Locate the cell with the specified text and output its [X, Y] center coordinate. 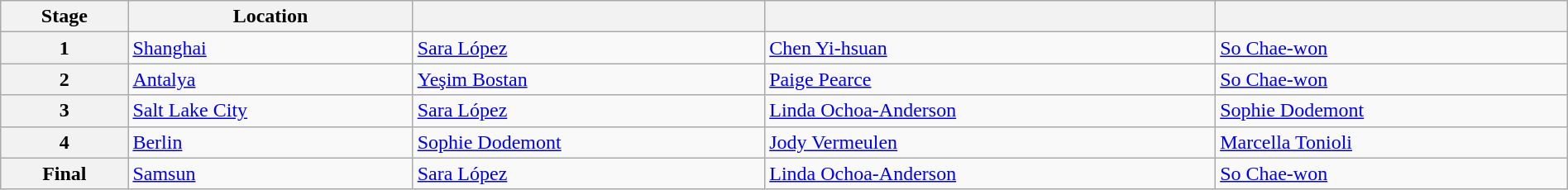
4 [65, 142]
2 [65, 79]
Chen Yi-hsuan [991, 48]
Shanghai [270, 48]
Berlin [270, 142]
Antalya [270, 79]
Paige Pearce [991, 79]
3 [65, 111]
Samsun [270, 173]
Yeşim Bostan [589, 79]
Stage [65, 17]
Jody Vermeulen [991, 142]
Salt Lake City [270, 111]
Marcella Tonioli [1392, 142]
Location [270, 17]
Final [65, 173]
1 [65, 48]
